From the cell containing the given text, extract its center point as [x, y] coordinate. 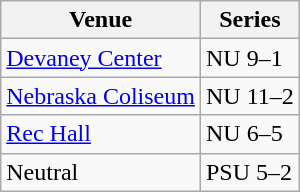
NU 9–1 [250, 58]
Rec Hall [101, 134]
NU 11–2 [250, 96]
Neutral [101, 172]
NU 6–5 [250, 134]
PSU 5–2 [250, 172]
Nebraska Coliseum [101, 96]
Series [250, 20]
Venue [101, 20]
Devaney Center [101, 58]
